Determine the [x, y] coordinate at the center of the cell enclosing the given text.  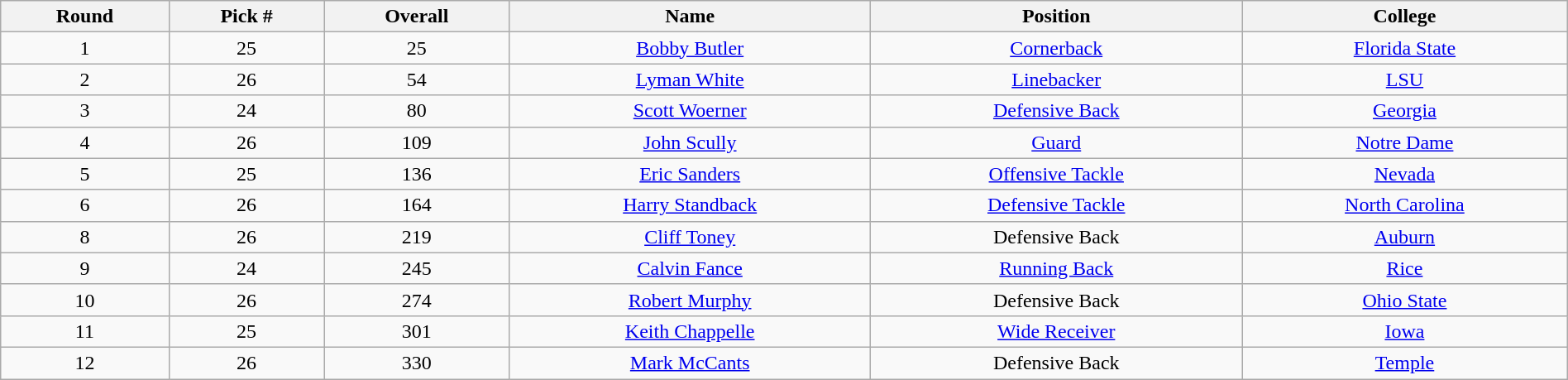
Lyman White [690, 79]
10 [84, 300]
North Carolina [1405, 205]
54 [417, 79]
Florida State [1405, 48]
12 [84, 363]
164 [417, 205]
Guard [1057, 142]
Name [690, 17]
Nevada [1405, 174]
80 [417, 111]
Bobby Butler [690, 48]
John Scully [690, 142]
Scott Woerner [690, 111]
College [1405, 17]
136 [417, 174]
Rice [1405, 268]
Defensive Tackle [1057, 205]
Mark McCants [690, 363]
8 [84, 237]
Eric Sanders [690, 174]
Position [1057, 17]
Robert Murphy [690, 300]
Round [84, 17]
Running Back [1057, 268]
3 [84, 111]
2 [84, 79]
Temple [1405, 363]
Pick # [246, 17]
1 [84, 48]
Ohio State [1405, 300]
Offensive Tackle [1057, 174]
Notre Dame [1405, 142]
Keith Chappelle [690, 331]
Auburn [1405, 237]
274 [417, 300]
Cliff Toney [690, 237]
330 [417, 363]
11 [84, 331]
5 [84, 174]
Calvin Fance [690, 268]
Overall [417, 17]
9 [84, 268]
Harry Standback [690, 205]
245 [417, 268]
301 [417, 331]
219 [417, 237]
109 [417, 142]
Linebacker [1057, 79]
LSU [1405, 79]
Georgia [1405, 111]
4 [84, 142]
Iowa [1405, 331]
Wide Receiver [1057, 331]
6 [84, 205]
Cornerback [1057, 48]
